Pinpoint the cell where the given text exists, returning its [X, Y] midpoint coordinate. 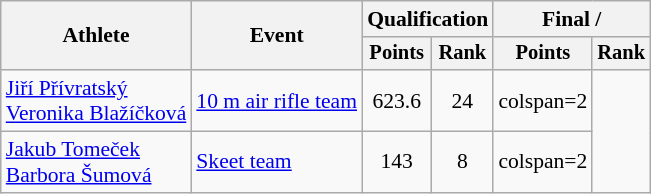
Event [276, 36]
10 m air rifle team [276, 100]
Skeet team [276, 162]
8 [462, 162]
143 [396, 162]
623.6 [396, 100]
Jiří PřívratskýVeronika Blažíčková [96, 100]
24 [462, 100]
Athlete [96, 36]
Jakub TomečekBarbora Šumová [96, 162]
Qualification [428, 19]
Final / [572, 19]
